Locate the cell with the specified text and output its (X, Y) center coordinate. 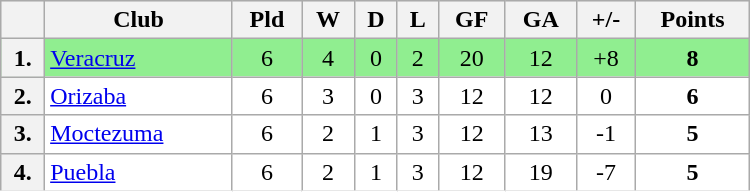
1. (23, 58)
GA (540, 20)
Puebla (139, 172)
3. (23, 134)
+8 (606, 58)
13 (540, 134)
8 (692, 58)
20 (472, 58)
Veracruz (139, 58)
2. (23, 96)
+/- (606, 20)
19 (540, 172)
4. (23, 172)
Moctezuma (139, 134)
-7 (606, 172)
Pld (266, 20)
-1 (606, 134)
W (328, 20)
Points (692, 20)
D (376, 20)
Orizaba (139, 96)
Club (139, 20)
4 (328, 58)
GF (472, 20)
L (418, 20)
